Identify which cell holds the provided text, then report its [x, y] central coordinate. 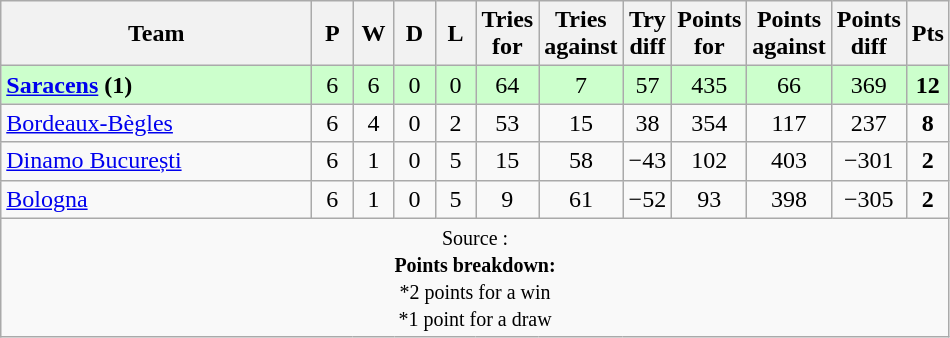
64 [508, 85]
38 [648, 123]
58 [581, 161]
Tries for [508, 34]
237 [868, 123]
−43 [648, 161]
Points against [789, 34]
−301 [868, 161]
Try diff [648, 34]
W [374, 34]
354 [710, 123]
L [456, 34]
Dinamo București [156, 161]
4 [374, 123]
403 [789, 161]
Points diff [868, 34]
Bordeaux-Bègles [156, 123]
398 [789, 199]
117 [789, 123]
93 [710, 199]
369 [868, 85]
66 [789, 85]
−52 [648, 199]
9 [508, 199]
P [332, 34]
Tries against [581, 34]
Points for [710, 34]
Pts [928, 34]
12 [928, 85]
61 [581, 199]
Team [156, 34]
53 [508, 123]
57 [648, 85]
8 [928, 123]
102 [710, 161]
7 [581, 85]
Bologna [156, 199]
−305 [868, 199]
Saracens (1) [156, 85]
435 [710, 85]
D [414, 34]
Source : Points breakdown:*2 points for a win*1 point for a draw [476, 278]
